Detect which cell encompasses the target text, then output its (x, y) center coordinate. 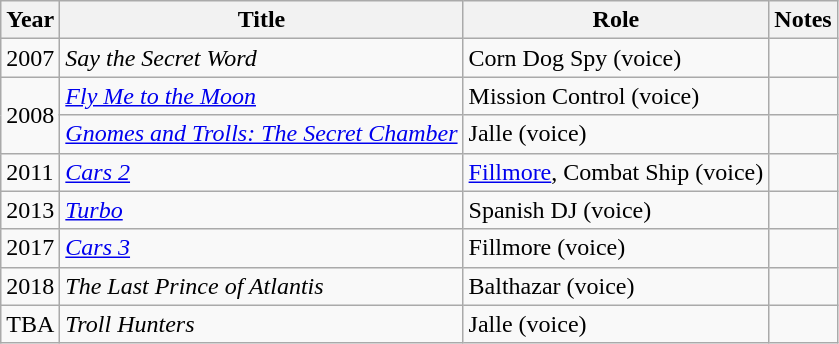
2017 (30, 248)
Cars 3 (262, 248)
Balthazar (voice) (616, 286)
Fly Me to the Moon (262, 96)
Spanish DJ (voice) (616, 210)
Notes (803, 20)
Mission Control (voice) (616, 96)
The Last Prince of Atlantis (262, 286)
Turbo (262, 210)
Gnomes and Trolls: The Secret Chamber (262, 134)
2013 (30, 210)
2011 (30, 172)
Fillmore, Combat Ship (voice) (616, 172)
2007 (30, 58)
Cars 2 (262, 172)
TBA (30, 324)
2008 (30, 115)
Title (262, 20)
Corn Dog Spy (voice) (616, 58)
2018 (30, 286)
Say the Secret Word (262, 58)
Fillmore (voice) (616, 248)
Year (30, 20)
Role (616, 20)
Troll Hunters (262, 324)
